Identify which cell holds the provided text, then report its [x, y] central coordinate. 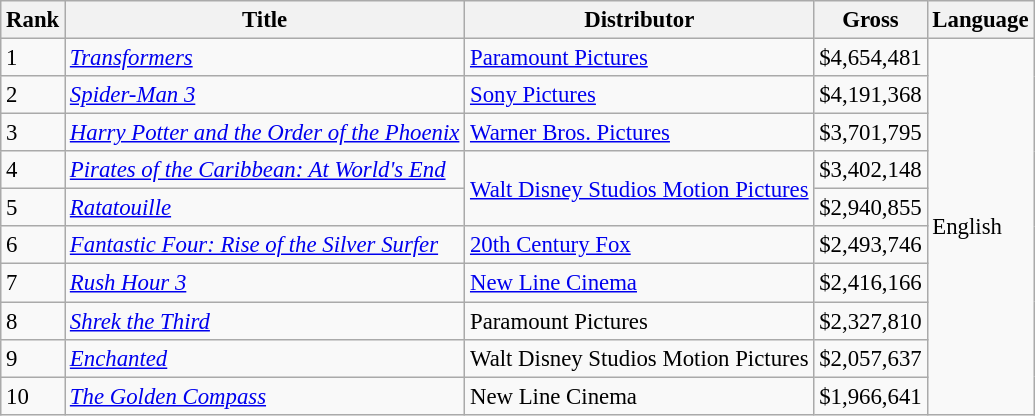
$2,940,855 [870, 208]
$2,327,810 [870, 321]
Fantastic Four: Rise of the Silver Surfer [265, 245]
5 [33, 208]
9 [33, 358]
1 [33, 58]
Gross [870, 20]
$4,654,481 [870, 58]
4 [33, 170]
$1,966,641 [870, 396]
Ratatouille [265, 208]
2 [33, 95]
8 [33, 321]
$4,191,368 [870, 95]
Transformers [265, 58]
$2,057,637 [870, 358]
Distributor [640, 20]
$2,416,166 [870, 283]
$3,402,148 [870, 170]
Harry Potter and the Order of the Phoenix [265, 133]
7 [33, 283]
Rush Hour 3 [265, 283]
Rank [33, 20]
$2,493,746 [870, 245]
20th Century Fox [640, 245]
Warner Bros. Pictures [640, 133]
Sony Pictures [640, 95]
$3,701,795 [870, 133]
3 [33, 133]
6 [33, 245]
Title [265, 20]
10 [33, 396]
Spider-Man 3 [265, 95]
Shrek the Third [265, 321]
Language [980, 20]
English [980, 227]
The Golden Compass [265, 396]
Enchanted [265, 358]
Pirates of the Caribbean: At World's End [265, 170]
